For the text-containing cell, return its midpoint in [x, y] coordinate format. 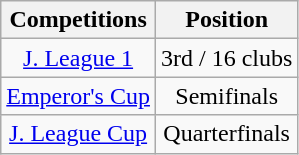
Semifinals [226, 96]
Quarterfinals [226, 134]
Position [226, 20]
3rd / 16 clubs [226, 58]
Emperor's Cup [78, 96]
Competitions [78, 20]
J. League Cup [78, 134]
J. League 1 [78, 58]
